Scan for the cell matching the given text and deliver its [X, Y] coordinate at center. 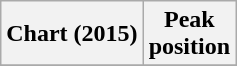
Peak position [189, 34]
Chart (2015) [72, 34]
